Capture the cell that displays the provided text and extract its [x, y] central coordinate. 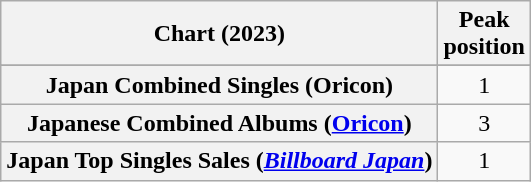
Peakposition [484, 34]
3 [484, 123]
Japan Top Singles Sales (Billboard Japan) [220, 161]
Japanese Combined Albums (Oricon) [220, 123]
Chart (2023) [220, 34]
Japan Combined Singles (Oricon) [220, 85]
